Return (X, Y) of the center of cell containing provided text 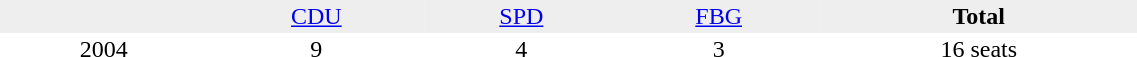
FBG (718, 16)
CDU (316, 16)
SPD (521, 16)
